Determine the [X, Y] coordinate at the center of the cell enclosing the given text.  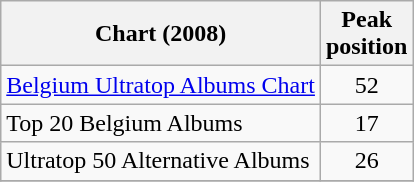
Peakposition [366, 34]
26 [366, 161]
Top 20 Belgium Albums [161, 123]
17 [366, 123]
52 [366, 85]
Belgium Ultratop Albums Chart [161, 85]
Ultratop 50 Alternative Albums [161, 161]
Chart (2008) [161, 34]
